Return (X, Y) of the center of cell containing provided text 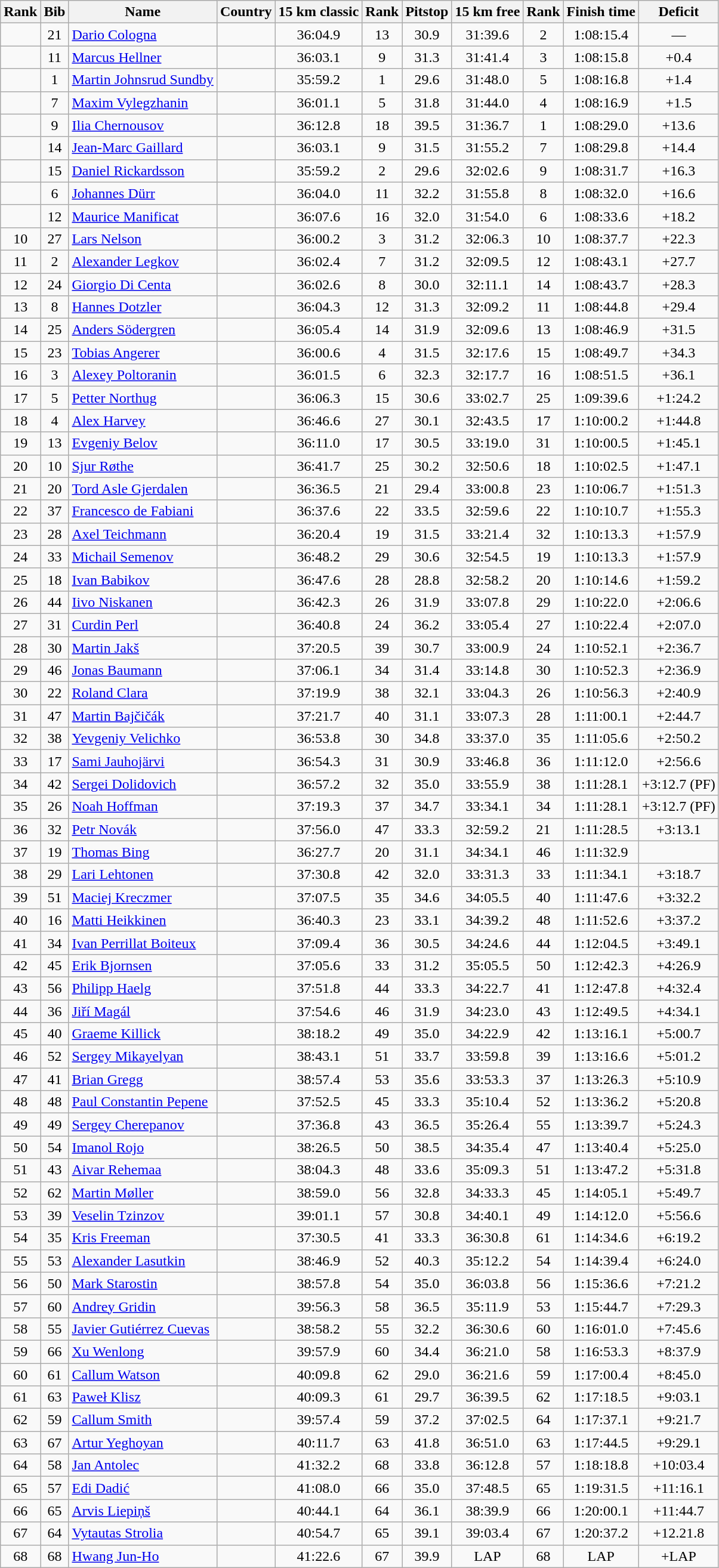
+7:29.3 (678, 1306)
Lars Nelson (143, 239)
1:10:22.0 (601, 602)
31.4 (427, 671)
Ilia Chernousov (143, 125)
41:08.0 (319, 1488)
Alexander Lasutkin (143, 1261)
36:03.8 (487, 1283)
38:46.9 (319, 1261)
31:41.4 (487, 57)
37:20.5 (319, 647)
+4:26.9 (678, 965)
1:10:22.4 (601, 625)
1:14:05.1 (601, 1193)
36:57.2 (319, 784)
36:02.6 (319, 285)
+14.4 (678, 148)
31:44.0 (487, 103)
36:00.6 (319, 353)
38.5 (427, 1147)
35:05.5 (487, 965)
+5:49.7 (678, 1193)
32:11.1 (487, 285)
+11:44.7 (678, 1511)
34.8 (427, 739)
Hannes Dotzler (143, 307)
36:48.2 (319, 557)
1:20:00.1 (601, 1511)
31:48.0 (487, 80)
Michail Semenov (143, 557)
36:54.3 (319, 761)
Tord Asle Gjerdalen (143, 489)
37:07.5 (319, 897)
Jean-Marc Gaillard (143, 148)
Evgeniy Belov (143, 443)
37:19.3 (319, 807)
36:21.0 (487, 1351)
1:10:14.6 (601, 579)
34:22.7 (487, 988)
1:15:36.6 (601, 1283)
1:08:29.0 (601, 125)
34:34.1 (487, 852)
Philipp Haelg (143, 988)
36:37.6 (319, 511)
+16.3 (678, 171)
Kris Freeman (143, 1238)
32.3 (427, 375)
+0.4 (678, 57)
31:54.0 (487, 216)
1:11:34.1 (601, 875)
1:13:36.2 (601, 1102)
+7:45.6 (678, 1329)
+5:01.2 (678, 1057)
+5:31.8 (678, 1170)
1:10:10.7 (601, 511)
33:07.8 (487, 602)
+12.21.8 (678, 1533)
Anders Södergren (143, 330)
36:01.5 (319, 375)
40:11.7 (319, 1443)
1:10:00.2 (601, 421)
+1:55.3 (678, 511)
Sergey Cherepanov (143, 1125)
+2:07.0 (678, 625)
— (678, 35)
36:04.9 (319, 35)
1:08:37.7 (601, 239)
Francesco de Fabiani (143, 511)
+16.6 (678, 193)
Javier Gutiérrez Cuevas (143, 1329)
36:41.7 (319, 466)
33:05.4 (487, 625)
32:43.5 (487, 421)
1:08:16.8 (601, 80)
34:39.2 (487, 920)
Name (143, 12)
38:04.3 (319, 1170)
+1:59.2 (678, 579)
41:32.2 (319, 1465)
+5:24.3 (678, 1125)
+29.4 (678, 307)
Jonas Baumann (143, 671)
36:30.6 (487, 1329)
+4:32.4 (678, 988)
33:55.9 (487, 784)
36:04.0 (319, 193)
31:55.8 (487, 193)
Jiří Magál (143, 1011)
Johannes Dürr (143, 193)
Alexander Legkov (143, 261)
1:08:29.8 (601, 148)
36:36.5 (319, 489)
32:17.6 (487, 353)
Maciej Kreczmer (143, 897)
1:13:47.2 (601, 1170)
Imanol Rojo (143, 1147)
38:26.5 (319, 1147)
32:06.3 (487, 239)
Dario Cologna (143, 35)
Bib (55, 12)
Callum Smith (143, 1420)
39:56.3 (319, 1306)
37:48.5 (487, 1488)
Arvis Liepiņš (143, 1511)
+2:56.6 (678, 761)
34.6 (427, 897)
1:08:44.8 (601, 307)
1:11:28.5 (601, 829)
33:46.8 (487, 761)
+7:21.2 (678, 1283)
Maxim Vylegzhanin (143, 103)
Sergey Mikayelyan (143, 1057)
15 km free (487, 12)
1:10:06.7 (601, 489)
Finish time (601, 12)
32:58.2 (487, 579)
35:26.4 (487, 1125)
30.7 (427, 647)
+5:00.7 (678, 1034)
+9:03.1 (678, 1397)
Brian Gregg (143, 1079)
1:12:42.3 (601, 965)
1:17:37.1 (601, 1420)
1:11:32.9 (601, 852)
1:08:43.1 (601, 261)
Hwang Jun-Ho (143, 1556)
15 km classic (319, 12)
33:02.7 (487, 398)
Lari Lehtonen (143, 875)
Sami Jauhojärvi (143, 761)
+10:03.4 (678, 1465)
Graeme Killick (143, 1034)
Alex Harvey (143, 421)
32:09.2 (487, 307)
33:00.8 (487, 489)
1:17:44.5 (601, 1443)
Vytautas Strolia (143, 1533)
+9:29.1 (678, 1443)
37:19.9 (319, 693)
+6:24.0 (678, 1261)
37:30.8 (319, 875)
37:36.8 (319, 1125)
+5:20.8 (678, 1102)
37:51.8 (319, 988)
37:02.5 (487, 1420)
+18.2 (678, 216)
1:12:47.8 (601, 988)
1:13:40.4 (601, 1147)
1:18:18.8 (601, 1465)
+1:45.1 (678, 443)
+34.3 (678, 353)
1:14:12.0 (601, 1215)
Martin Bajčičák (143, 716)
Martin Møller (143, 1193)
Erik Bjornsen (143, 965)
1:15:44.7 (601, 1306)
30.8 (427, 1215)
+2:44.7 (678, 716)
36:39.5 (487, 1397)
1:16:53.3 (601, 1351)
40:54.7 (319, 1533)
1:17:18.5 (601, 1397)
Callum Watson (143, 1374)
33:19.0 (487, 443)
+6:19.2 (678, 1238)
Artur Yeghoyan (143, 1443)
31:55.2 (487, 148)
Country (246, 12)
33:53.3 (487, 1079)
36:07.6 (319, 216)
+2:06.6 (678, 602)
40:09.3 (319, 1397)
29.0 (427, 1374)
+31.5 (678, 330)
Roland Clara (143, 693)
Paweł Klisz (143, 1397)
36.2 (427, 625)
36:00.2 (319, 239)
+1:24.2 (678, 398)
37:30.5 (319, 1238)
35:09.3 (487, 1170)
36:51.0 (487, 1443)
Petter Northug (143, 398)
36:01.1 (319, 103)
1:19:31.5 (601, 1488)
1:11:12.0 (601, 761)
28.8 (427, 579)
34:35.4 (487, 1147)
1:08:31.7 (601, 171)
Aivar Rehemaa (143, 1170)
32:54.5 (487, 557)
1:09:39.6 (601, 398)
+1:47.1 (678, 466)
33:59.8 (487, 1057)
39:03.4 (487, 1533)
37:56.0 (319, 829)
35:10.4 (487, 1102)
+28.3 (678, 285)
1:12:49.5 (601, 1011)
Sjur Røthe (143, 466)
1:08:46.9 (601, 330)
+9:21.7 (678, 1420)
31:36.7 (487, 125)
36:53.8 (319, 739)
30.1 (427, 421)
33:21.4 (487, 534)
+22.3 (678, 239)
Iivo Niskanen (143, 602)
1:11:05.6 (601, 739)
Sergei Dolidovich (143, 784)
35.6 (427, 1079)
29.7 (427, 1397)
1:12:04.5 (601, 943)
1:08:15.8 (601, 57)
1:10:56.3 (601, 693)
32:09.5 (487, 261)
Thomas Bing (143, 852)
+1:51.3 (678, 489)
34:22.9 (487, 1034)
36:47.6 (319, 579)
36:46.6 (319, 421)
1:08:16.9 (601, 103)
34:40.1 (487, 1215)
31:39.6 (487, 35)
33:14.8 (487, 671)
1:08:43.7 (601, 285)
+1.4 (678, 80)
1:10:52.1 (601, 647)
33:00.9 (487, 647)
+3:49.1 (678, 943)
30.0 (427, 285)
+3:13.1 (678, 829)
1:16:01.0 (601, 1329)
Mark Starostin (143, 1283)
41.8 (427, 1443)
1:10:02.5 (601, 466)
1:11:47.6 (601, 897)
+4:34.1 (678, 1011)
Martin Johnsrud Sundby (143, 80)
Edi Dadić (143, 1488)
+8:45.0 (678, 1374)
38:18.2 (319, 1034)
36:27.7 (319, 852)
39.5 (427, 125)
40.3 (427, 1261)
32:50.6 (487, 466)
+1:44.8 (678, 421)
34:23.0 (487, 1011)
40:44.1 (319, 1511)
35:11.9 (487, 1306)
Yevgeniy Velichko (143, 739)
+3:32.2 (678, 897)
+5:56.6 (678, 1215)
32:59.6 (487, 511)
36:42.3 (319, 602)
+2:40.9 (678, 693)
Petr Novák (143, 829)
Xu Wenlong (143, 1351)
33:07.3 (487, 716)
Giorgio Di Centa (143, 285)
37:09.4 (319, 943)
1:13:16.1 (601, 1034)
+13.6 (678, 125)
41:22.6 (319, 1556)
Veselin Tzinzov (143, 1215)
36:20.4 (319, 534)
Tobias Angerer (143, 353)
31.8 (427, 103)
33:04.3 (487, 693)
Marcus Hellner (143, 57)
38:39.9 (487, 1511)
36:40.3 (319, 920)
1:10:52.3 (601, 671)
1:17:00.4 (601, 1374)
+5:10.9 (678, 1079)
39:57.4 (319, 1420)
39.9 (427, 1556)
37:05.6 (319, 965)
+8:37.9 (678, 1351)
30.2 (427, 466)
39:57.9 (319, 1351)
34.7 (427, 807)
Matti Heikkinen (143, 920)
37.2 (427, 1420)
+36.1 (678, 375)
37:52.5 (319, 1102)
36:40.8 (319, 625)
34:33.3 (487, 1193)
39.1 (427, 1533)
Maurice Manificat (143, 216)
+3:37.2 (678, 920)
1:08:51.5 (601, 375)
32:17.7 (487, 375)
35:12.2 (487, 1261)
1:11:52.6 (601, 920)
34.4 (427, 1351)
+2:50.2 (678, 739)
+1.5 (678, 103)
33.8 (427, 1465)
32:02.6 (487, 171)
+2:36.9 (678, 671)
36.1 (427, 1511)
1:08:15.4 (601, 35)
1:08:33.6 (601, 216)
1:11:00.1 (601, 716)
38:57.8 (319, 1283)
36:04.3 (319, 307)
40:09.8 (319, 1374)
1:20:37.2 (601, 1533)
33.7 (427, 1057)
36:06.3 (319, 398)
Alexey Poltoranin (143, 375)
Noah Hoffman (143, 807)
34:24.6 (487, 943)
33.1 (427, 920)
1:08:49.7 (601, 353)
Pitstop (427, 12)
Paul Constantin Pepene (143, 1102)
39:01.1 (319, 1215)
38:58.2 (319, 1329)
38:59.0 (319, 1193)
1:08:32.0 (601, 193)
37:54.6 (319, 1011)
+2:36.7 (678, 647)
33.6 (427, 1170)
32.1 (427, 693)
33:34.1 (487, 807)
+11:16.1 (678, 1488)
1:13:26.3 (601, 1079)
1:14:39.4 (601, 1261)
1:10:00.5 (601, 443)
1:14:34.6 (601, 1238)
Ivan Babikov (143, 579)
32.8 (427, 1193)
29.4 (427, 489)
Ivan Perrillat Boiteux (143, 943)
38:57.4 (319, 1079)
Martin Jakš (143, 647)
Curdin Perl (143, 625)
37:21.7 (319, 716)
32:09.6 (487, 330)
+3:18.7 (678, 875)
33:31.3 (487, 875)
34:05.5 (487, 897)
1:13:39.7 (601, 1125)
+5:25.0 (678, 1147)
38:43.1 (319, 1057)
33:37.0 (487, 739)
36:21.6 (487, 1374)
36:30.8 (487, 1238)
Jan Antolec (143, 1465)
Daniel Rickardsson (143, 171)
36:02.4 (319, 261)
33.5 (427, 511)
Andrey Gridin (143, 1306)
Axel Teichmann (143, 534)
36:05.4 (319, 330)
32:59.2 (487, 829)
36:11.0 (319, 443)
Deficit (678, 12)
+LAP (678, 1556)
+27.7 (678, 261)
1:13:16.6 (601, 1057)
37:06.1 (319, 671)
